Find where the given text appears and provide that cell's center as [x, y] coordinate. 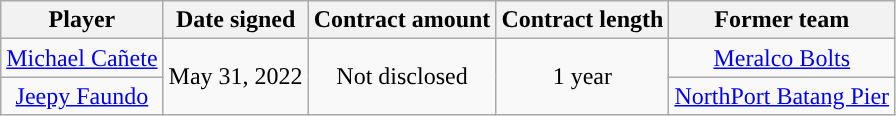
Former team [782, 20]
Date signed [236, 20]
Player [82, 20]
Michael Cañete [82, 58]
Meralco Bolts [782, 58]
Contract length [582, 20]
Not disclosed [402, 77]
Jeepy Faundo [82, 96]
1 year [582, 77]
Contract amount [402, 20]
May 31, 2022 [236, 77]
NorthPort Batang Pier [782, 96]
